Extract the (X, Y) coordinate from the center of the cell holding the provided text.  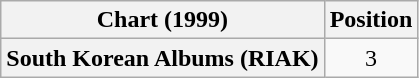
South Korean Albums (RIAK) (162, 58)
Position (371, 20)
Chart (1999) (162, 20)
3 (371, 58)
